Determine the (X, Y) coordinate at the center of the cell enclosing the given text.  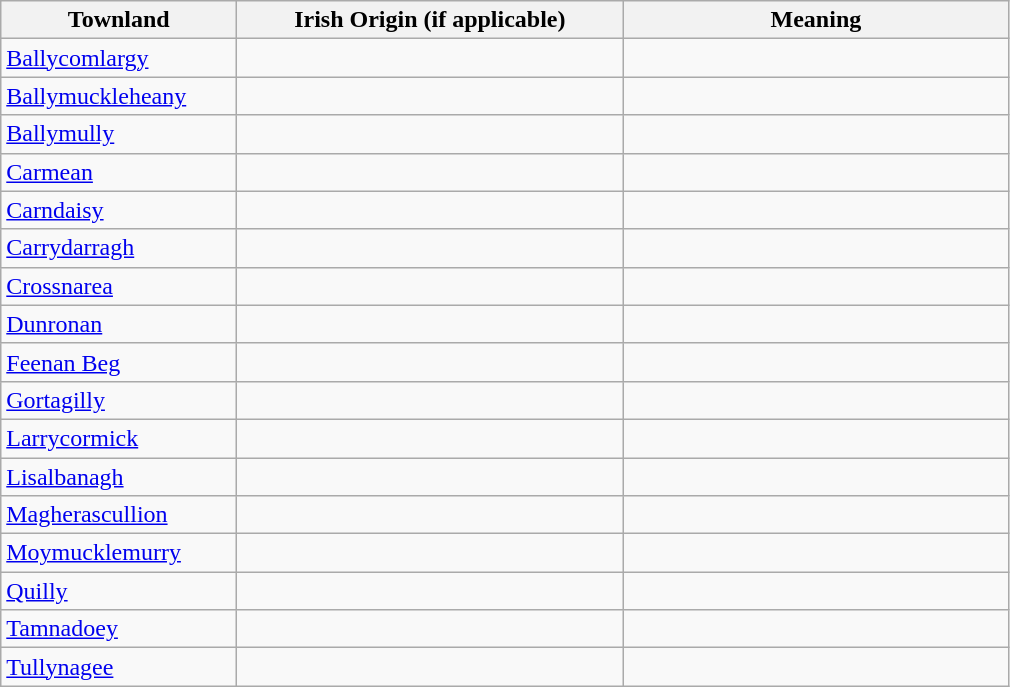
Ballymully (119, 134)
Dunronan (119, 324)
Tullynagee (119, 667)
Carmean (119, 172)
Moymucklemurry (119, 553)
Magherascullion (119, 515)
Irish Origin (if applicable) (430, 20)
Carrydarragh (119, 248)
Feenan Beg (119, 362)
Larrycormick (119, 438)
Tamnadoey (119, 629)
Ballycomlargy (119, 58)
Carndaisy (119, 210)
Gortagilly (119, 400)
Meaning (816, 20)
Townland (119, 20)
Ballymuckleheany (119, 96)
Lisalbanagh (119, 477)
Crossnarea (119, 286)
Quilly (119, 591)
